Locate the cell with the specified text and output its [x, y] center coordinate. 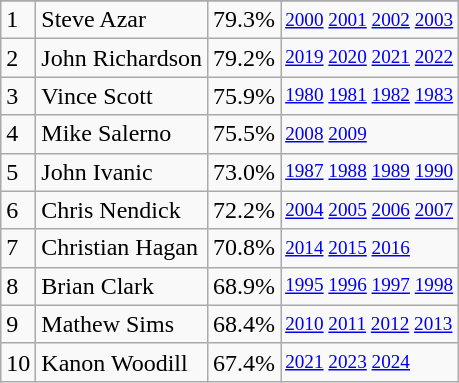
2014 2015 2016 [370, 248]
2019 2020 2021 2022 [370, 58]
75.9% [244, 96]
4 [18, 134]
7 [18, 248]
Mathew Sims [122, 324]
5 [18, 172]
6 [18, 210]
72.2% [244, 210]
John Ivanic [122, 172]
67.4% [244, 362]
1 [18, 20]
Mike Salerno [122, 134]
John Richardson [122, 58]
8 [18, 286]
68.4% [244, 324]
Christian Hagan [122, 248]
2021 2023 2024 [370, 362]
Chris Nendick [122, 210]
73.0% [244, 172]
2000 2001 2002 2003 [370, 20]
1980 1981 1982 1983 [370, 96]
1987 1988 1989 1990 [370, 172]
79.2% [244, 58]
68.9% [244, 286]
2004 2005 2006 2007 [370, 210]
10 [18, 362]
2010 2011 2012 2013 [370, 324]
79.3% [244, 20]
2 [18, 58]
1995 1996 1997 1998 [370, 286]
3 [18, 96]
2008 2009 [370, 134]
Steve Azar [122, 20]
Brian Clark [122, 286]
Kanon Woodill [122, 362]
Vince Scott [122, 96]
70.8% [244, 248]
9 [18, 324]
75.5% [244, 134]
